Scan for the cell matching the given text and deliver its [X, Y] coordinate at center. 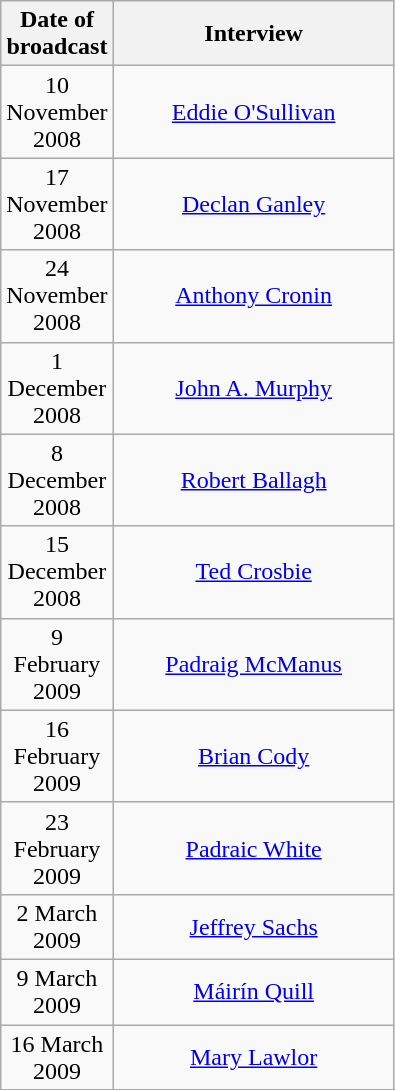
Robert Ballagh [254, 480]
17 November 2008 [57, 204]
2 March 2009 [57, 926]
Brian Cody [254, 756]
Eddie O'Sullivan [254, 112]
9 February 2009 [57, 664]
Jeffrey Sachs [254, 926]
Anthony Cronin [254, 296]
Interview [254, 34]
15 December 2008 [57, 572]
Padraig McManus [254, 664]
Ted Crosbie [254, 572]
24 November 2008 [57, 296]
Date of broadcast [57, 34]
16 March 2009 [57, 1056]
9 March 2009 [57, 992]
Mary Lawlor [254, 1056]
1 December 2008 [57, 388]
16 February 2009 [57, 756]
23 February 2009 [57, 848]
John A. Murphy [254, 388]
Declan Ganley [254, 204]
10 November 2008 [57, 112]
Padraic White [254, 848]
8 December 2008 [57, 480]
Máirín Quill [254, 992]
